Determine the [X, Y] coordinate at the center of the cell enclosing the given text.  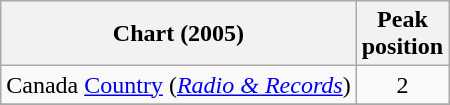
2 [402, 85]
Peakposition [402, 34]
Canada Country (Radio & Records) [178, 85]
Chart (2005) [178, 34]
